Locate the cell with the specified text and output its (X, Y) center coordinate. 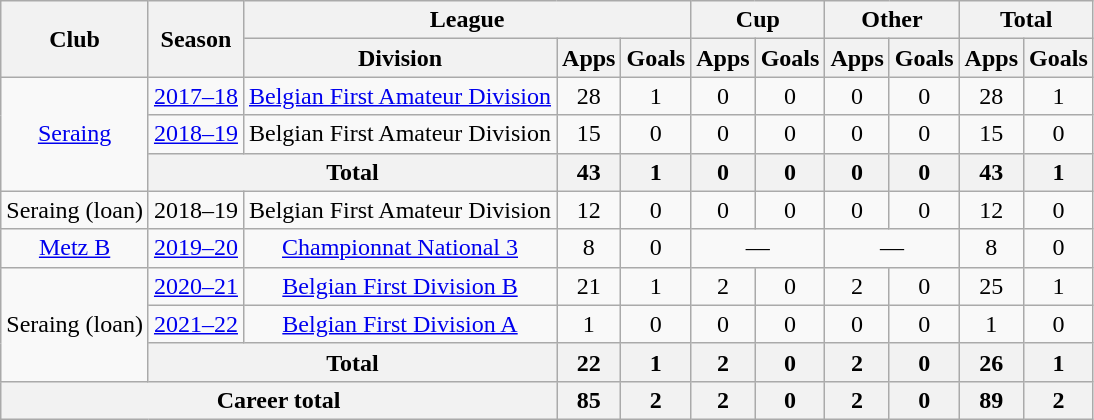
25 (991, 286)
Career total (279, 400)
Season (196, 39)
Championnat National 3 (400, 248)
League (466, 20)
Division (400, 58)
21 (589, 286)
85 (589, 400)
Seraing (75, 134)
89 (991, 400)
Club (75, 39)
2021–22 (196, 324)
22 (589, 362)
2020–21 (196, 286)
Belgian First Division B (400, 286)
Cup (758, 20)
2019–20 (196, 248)
2017–18 (196, 96)
Metz B (75, 248)
26 (991, 362)
Other (892, 20)
Belgian First Division A (400, 324)
